Return the [X, Y] coordinate for the center point of the cell that contains the specified text.  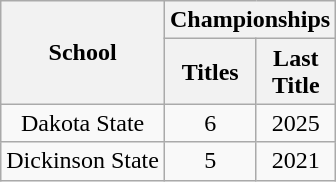
Dickinson State [83, 161]
LastTitle [296, 72]
2025 [296, 123]
Championships [250, 20]
5 [210, 161]
Titles [210, 72]
6 [210, 123]
School [83, 52]
Dakota State [83, 123]
2021 [296, 161]
